For the text-containing cell, return its midpoint in [x, y] coordinate format. 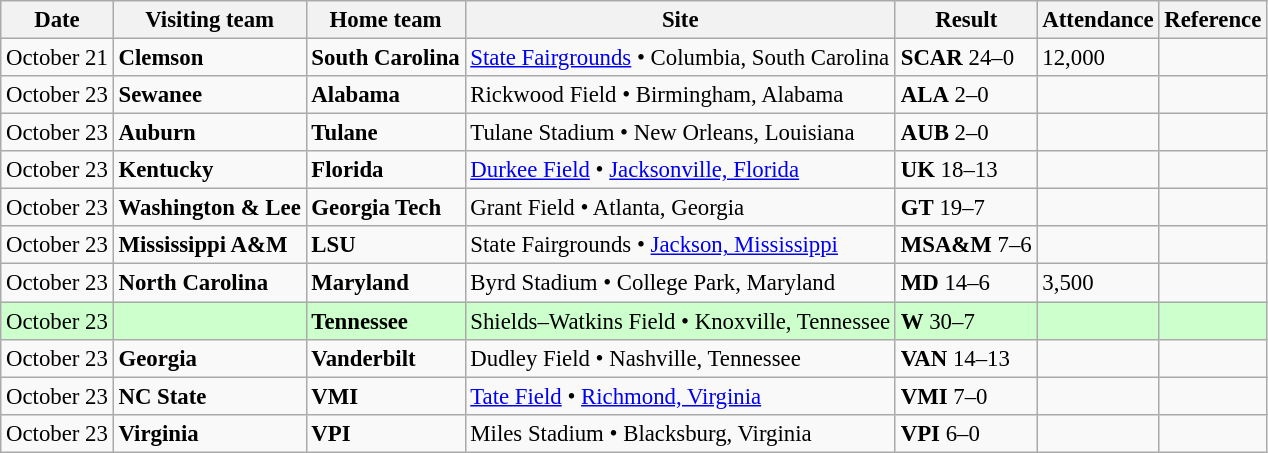
State Fairgrounds • Jackson, Mississippi [680, 245]
Sewanee [210, 95]
Vanderbilt [386, 358]
Florida [386, 170]
SCAR 24–0 [966, 58]
Kentucky [210, 170]
Tulane Stadium • New Orleans, Louisiana [680, 133]
MSA&M 7–6 [966, 245]
October 21 [57, 58]
Attendance [1098, 20]
Virginia [210, 433]
Georgia [210, 358]
Miles Stadium • Blacksburg, Virginia [680, 433]
W 30–7 [966, 321]
Reference [1213, 20]
LSU [386, 245]
NC State [210, 396]
3,500 [1098, 283]
Auburn [210, 133]
Alabama [386, 95]
VPI [386, 433]
Grant Field • Atlanta, Georgia [680, 208]
Mississippi A&M [210, 245]
Tulane [386, 133]
VMI 7–0 [966, 396]
GT 19–7 [966, 208]
Byrd Stadium • College Park, Maryland [680, 283]
Home team [386, 20]
VMI [386, 396]
Dudley Field • Nashville, Tennessee [680, 358]
Washington & Lee [210, 208]
Maryland [386, 283]
UK 18–13 [966, 170]
State Fairgrounds • Columbia, South Carolina [680, 58]
Rickwood Field • Birmingham, Alabama [680, 95]
Date [57, 20]
Georgia Tech [386, 208]
Site [680, 20]
Visiting team [210, 20]
VAN 14–13 [966, 358]
ALA 2–0 [966, 95]
Result [966, 20]
Durkee Field • Jacksonville, Florida [680, 170]
South Carolina [386, 58]
MD 14–6 [966, 283]
12,000 [1098, 58]
Clemson [210, 58]
AUB 2–0 [966, 133]
Tennessee [386, 321]
Shields–Watkins Field • Knoxville, Tennessee [680, 321]
VPI 6–0 [966, 433]
North Carolina [210, 283]
Tate Field • Richmond, Virginia [680, 396]
